Provide the [x, y] coordinate of the cell's center where the given text is located.  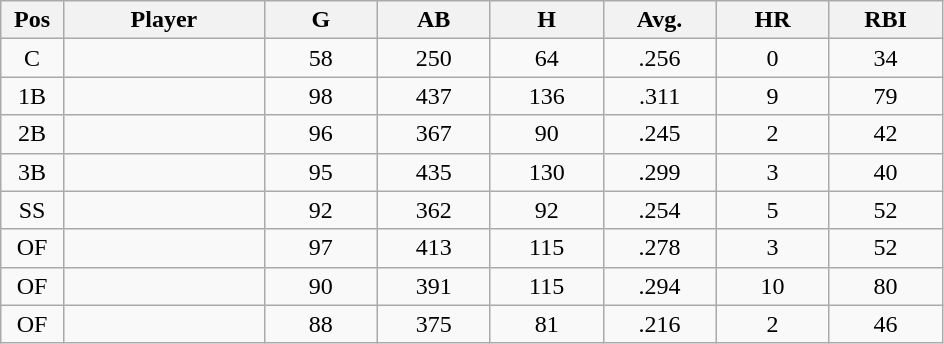
G [320, 20]
80 [886, 286]
88 [320, 324]
413 [434, 248]
98 [320, 96]
10 [772, 286]
250 [434, 58]
Pos [32, 20]
46 [886, 324]
C [32, 58]
.294 [660, 286]
0 [772, 58]
375 [434, 324]
367 [434, 134]
.311 [660, 96]
3B [32, 172]
130 [546, 172]
391 [434, 286]
437 [434, 96]
.256 [660, 58]
97 [320, 248]
SS [32, 210]
AB [434, 20]
.216 [660, 324]
79 [886, 96]
.254 [660, 210]
362 [434, 210]
40 [886, 172]
HR [772, 20]
136 [546, 96]
1B [32, 96]
42 [886, 134]
96 [320, 134]
58 [320, 58]
5 [772, 210]
34 [886, 58]
.299 [660, 172]
.278 [660, 248]
435 [434, 172]
2B [32, 134]
64 [546, 58]
95 [320, 172]
81 [546, 324]
Avg. [660, 20]
9 [772, 96]
Player [164, 20]
RBI [886, 20]
H [546, 20]
.245 [660, 134]
